Extract the (X, Y) coordinate from the center of the cell holding the provided text.  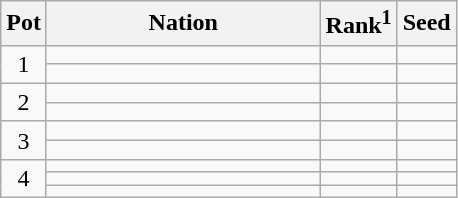
Pot (24, 24)
Nation (183, 24)
3 (24, 140)
Rank1 (358, 24)
1 (24, 64)
Seed (426, 24)
2 (24, 102)
4 (24, 178)
